Return [x, y] of the center of cell containing provided text 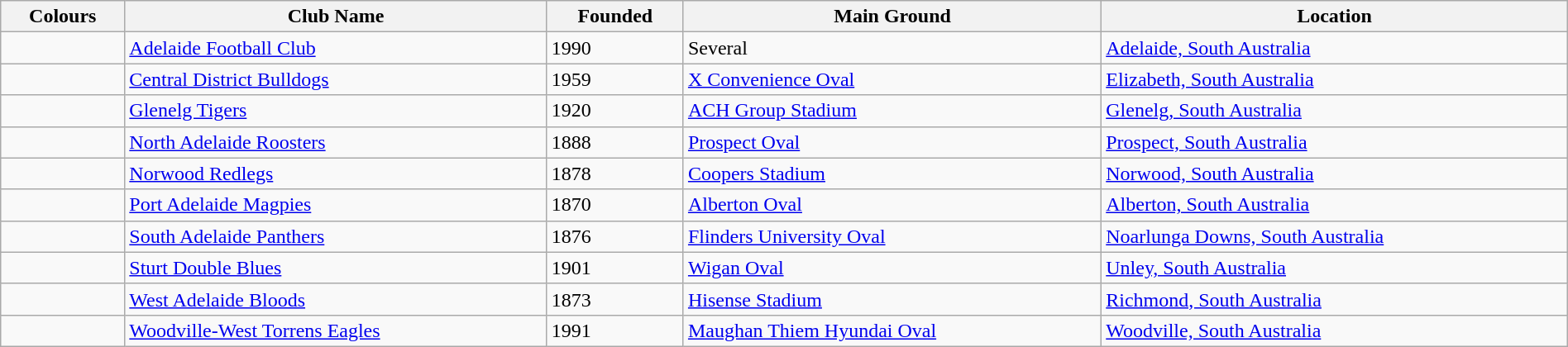
Club Name [336, 17]
Hisense Stadium [892, 299]
1920 [615, 111]
Adelaide, South Australia [1335, 48]
Adelaide Football Club [336, 48]
North Adelaide Roosters [336, 142]
Prospect, South Australia [1335, 142]
Several [892, 48]
ACH Group Stadium [892, 111]
Main Ground [892, 17]
Noarlunga Downs, South Australia [1335, 236]
Port Adelaide Magpies [336, 205]
1870 [615, 205]
Founded [615, 17]
Alberton Oval [892, 205]
X Convenience Oval [892, 79]
Unley, South Australia [1335, 268]
Glenelg Tigers [336, 111]
Sturt Double Blues [336, 268]
Prospect Oval [892, 142]
South Adelaide Panthers [336, 236]
Maughan Thiem Hyundai Oval [892, 330]
Richmond, South Australia [1335, 299]
Location [1335, 17]
1990 [615, 48]
Coopers Stadium [892, 173]
Central District Bulldogs [336, 79]
1873 [615, 299]
1959 [615, 79]
1876 [615, 236]
Norwood, South Australia [1335, 173]
Norwood Redlegs [336, 173]
Glenelg, South Australia [1335, 111]
1991 [615, 330]
Elizabeth, South Australia [1335, 79]
1888 [615, 142]
1878 [615, 173]
Colours [63, 17]
Woodville, South Australia [1335, 330]
Wigan Oval [892, 268]
Alberton, South Australia [1335, 205]
1901 [615, 268]
West Adelaide Bloods [336, 299]
Woodville-West Torrens Eagles [336, 330]
Flinders University Oval [892, 236]
